Locate the cell with the specified text and output its [x, y] center coordinate. 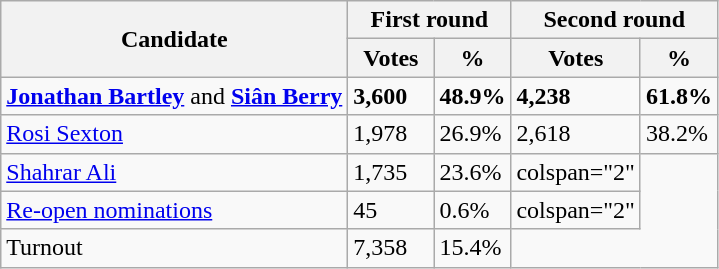
Rosi Sexton [174, 134]
48.9% [472, 96]
0.6% [472, 210]
2,618 [576, 134]
61.8% [678, 96]
Re-open nominations [174, 210]
38.2% [678, 134]
Shahrar Ali [174, 172]
15.4% [472, 248]
Turnout [174, 248]
4,238 [576, 96]
Jonathan Bartley and Siân Berry [174, 96]
7,358 [391, 248]
First round [430, 20]
26.9% [472, 134]
Second round [614, 20]
3,600 [391, 96]
1,735 [391, 172]
23.6% [472, 172]
45 [391, 210]
Candidate [174, 39]
1,978 [391, 134]
